Provide the (x, y) coordinate of the cell's center where the given text is located.  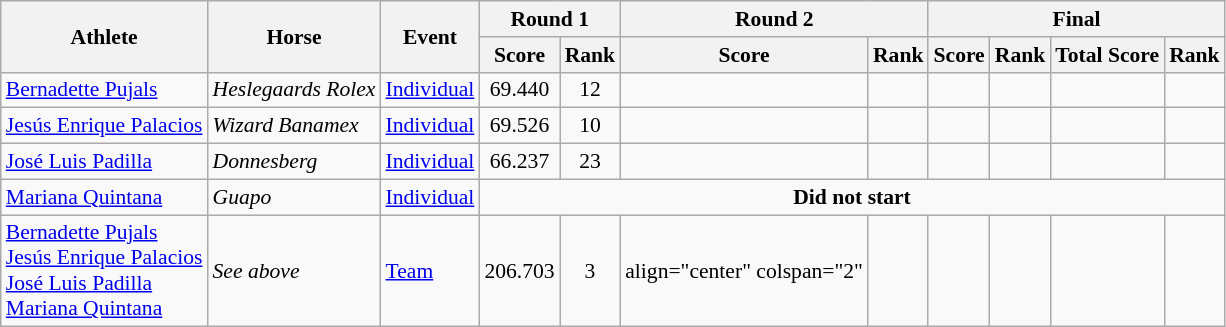
Donnesberg (294, 162)
Event (430, 36)
Jesús Enrique Palacios (104, 126)
Total Score (1107, 55)
Horse (294, 36)
Heslegaards Rolex (294, 90)
Athlete (104, 36)
Wizard Banamex (294, 126)
Did not start (852, 197)
José Luis Padilla (104, 162)
3 (590, 271)
Team (430, 271)
66.237 (519, 162)
Guapo (294, 197)
12 (590, 90)
69.440 (519, 90)
Bernadette PujalsJesús Enrique PalaciosJosé Luis PadillaMariana Quintana (104, 271)
206.703 (519, 271)
See above (294, 271)
23 (590, 162)
align="center" colspan="2" (744, 271)
10 (590, 126)
Round 1 (550, 19)
Final (1076, 19)
Bernadette Pujals (104, 90)
Round 2 (774, 19)
Mariana Quintana (104, 197)
69.526 (519, 126)
